Pinpoint the cell where the given text exists, returning its (X, Y) midpoint coordinate. 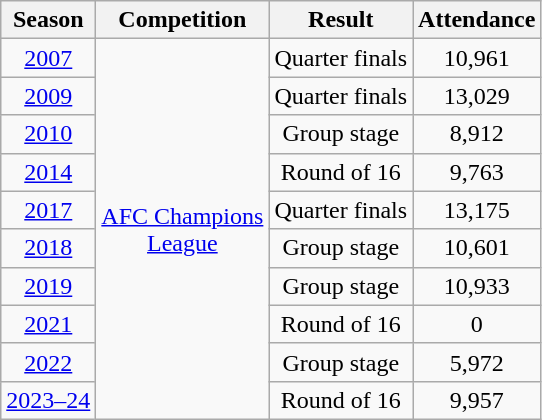
13,029 (477, 96)
2018 (48, 248)
2007 (48, 58)
2019 (48, 286)
Season (48, 20)
2010 (48, 134)
10,601 (477, 248)
AFC ChampionsLeague (182, 230)
2021 (48, 324)
2022 (48, 362)
Competition (182, 20)
9,763 (477, 172)
5,972 (477, 362)
13,175 (477, 210)
Result (341, 20)
10,961 (477, 58)
8,912 (477, 134)
2009 (48, 96)
2023–24 (48, 400)
Attendance (477, 20)
9,957 (477, 400)
2017 (48, 210)
2014 (48, 172)
0 (477, 324)
10,933 (477, 286)
